Return [x, y] of the center of cell containing provided text 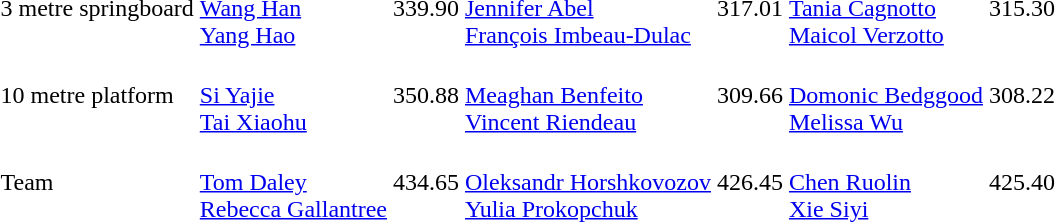
Si YajieTai Xiaohu [293, 95]
Domonic BedggoodMelissa Wu [886, 95]
Meaghan BenfeitoVincent Riendeau [588, 95]
350.88 [426, 95]
309.66 [750, 95]
